Find where the given text appears and provide that cell's center as (x, y) coordinate. 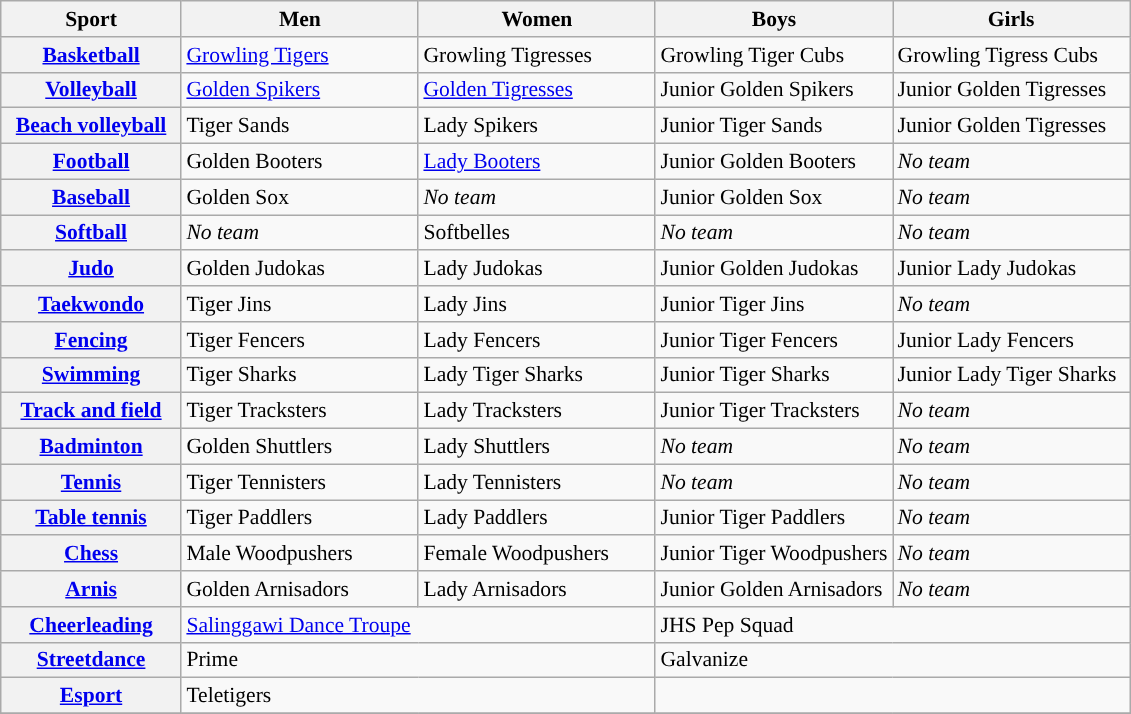
Tiger Paddlers (300, 518)
Tennis (92, 482)
Junior Tiger Fencers (774, 340)
Golden Sox (300, 197)
Lady Tennisters (536, 482)
Arnis (92, 589)
Lady Spikers (536, 126)
Growling Tiger Cubs (774, 55)
Prime (418, 660)
Tiger Tracksters (300, 411)
Lady Arnisadors (536, 589)
Baseball (92, 197)
Lady Tracksters (536, 411)
Softball (92, 233)
Golden Spikers (300, 90)
Badminton (92, 447)
Golden Booters (300, 162)
Tiger Tennisters (300, 482)
Junior Tiger Paddlers (774, 518)
Junior Tiger Sands (774, 126)
Cheerleading (92, 625)
Growling Tigress Cubs (1010, 55)
Men (300, 19)
Beach volleyball (92, 126)
Basketball (92, 55)
Male Woodpushers (300, 554)
Tiger Sands (300, 126)
Softbelles (536, 233)
Track and field (92, 411)
Tiger Sharks (300, 375)
Table tennis (92, 518)
Junior Tiger Tracksters (774, 411)
Junior Golden Spikers (774, 90)
Teletigers (418, 696)
Girls (1010, 19)
Volleyball (92, 90)
Salinggawi Dance Troupe (418, 625)
Junior Golden Booters (774, 162)
Junior Lady Fencers (1010, 340)
Boys (774, 19)
Golden Judokas (300, 269)
Golden Arnisadors (300, 589)
Galvanize (892, 660)
Junior Golden Arnisadors (774, 589)
Female Woodpushers (536, 554)
Lady Shuttlers (536, 447)
Taekwondo (92, 304)
Junior Tiger Woodpushers (774, 554)
Junior Lady Tiger Sharks (1010, 375)
Junior Lady Judokas (1010, 269)
Lady Tiger Sharks (536, 375)
Swimming (92, 375)
Junior Tiger Jins (774, 304)
Women (536, 19)
Growling Tigresses (536, 55)
Lady Fencers (536, 340)
Junior Golden Judokas (774, 269)
Golden Shuttlers (300, 447)
Fencing (92, 340)
Judo (92, 269)
Golden Tigresses (536, 90)
Lady Judokas (536, 269)
Chess (92, 554)
Football (92, 162)
Tiger Jins (300, 304)
Junior Golden Sox (774, 197)
Tiger Fencers (300, 340)
Streetdance (92, 660)
Growling Tigers (300, 55)
Esport (92, 696)
Lady Jins (536, 304)
Lady Paddlers (536, 518)
JHS Pep Squad (892, 625)
Sport (92, 19)
Junior Tiger Sharks (774, 375)
Lady Booters (536, 162)
